Search for the cell housing the specified text and yield its (x, y) center coordinate. 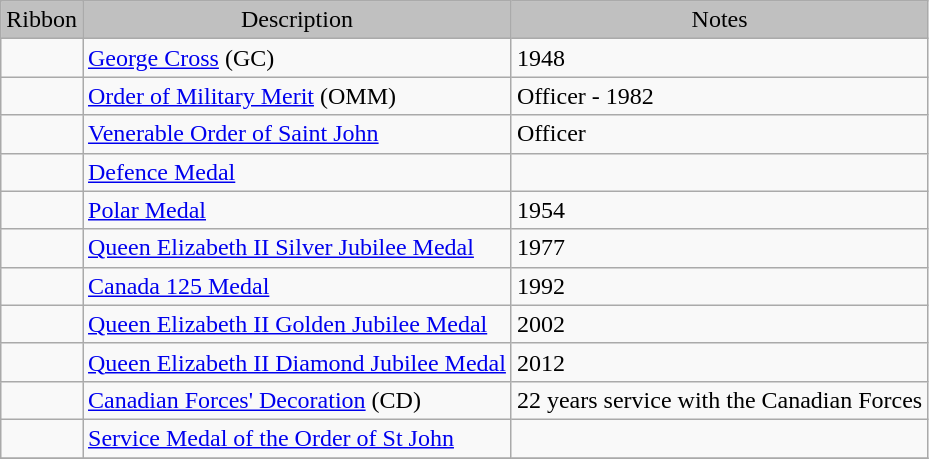
Defence Medal (296, 172)
Ribbon (42, 20)
22 years service with the Canadian Forces (719, 400)
Officer (719, 134)
Officer - 1982 (719, 96)
Canada 125 Medal (296, 286)
Queen Elizabeth II Golden Jubilee Medal (296, 324)
Queen Elizabeth II Silver Jubilee Medal (296, 248)
Venerable Order of Saint John (296, 134)
1992 (719, 286)
Service Medal of the Order of St John (296, 438)
Order of Military Merit (OMM) (296, 96)
Queen Elizabeth II Diamond Jubilee Medal (296, 362)
2002 (719, 324)
2012 (719, 362)
George Cross (GC) (296, 58)
1977 (719, 248)
Polar Medal (296, 210)
Canadian Forces' Decoration (CD) (296, 400)
1954 (719, 210)
Notes (719, 20)
1948 (719, 58)
Description (296, 20)
